Search for the cell housing the specified text and yield its (x, y) center coordinate. 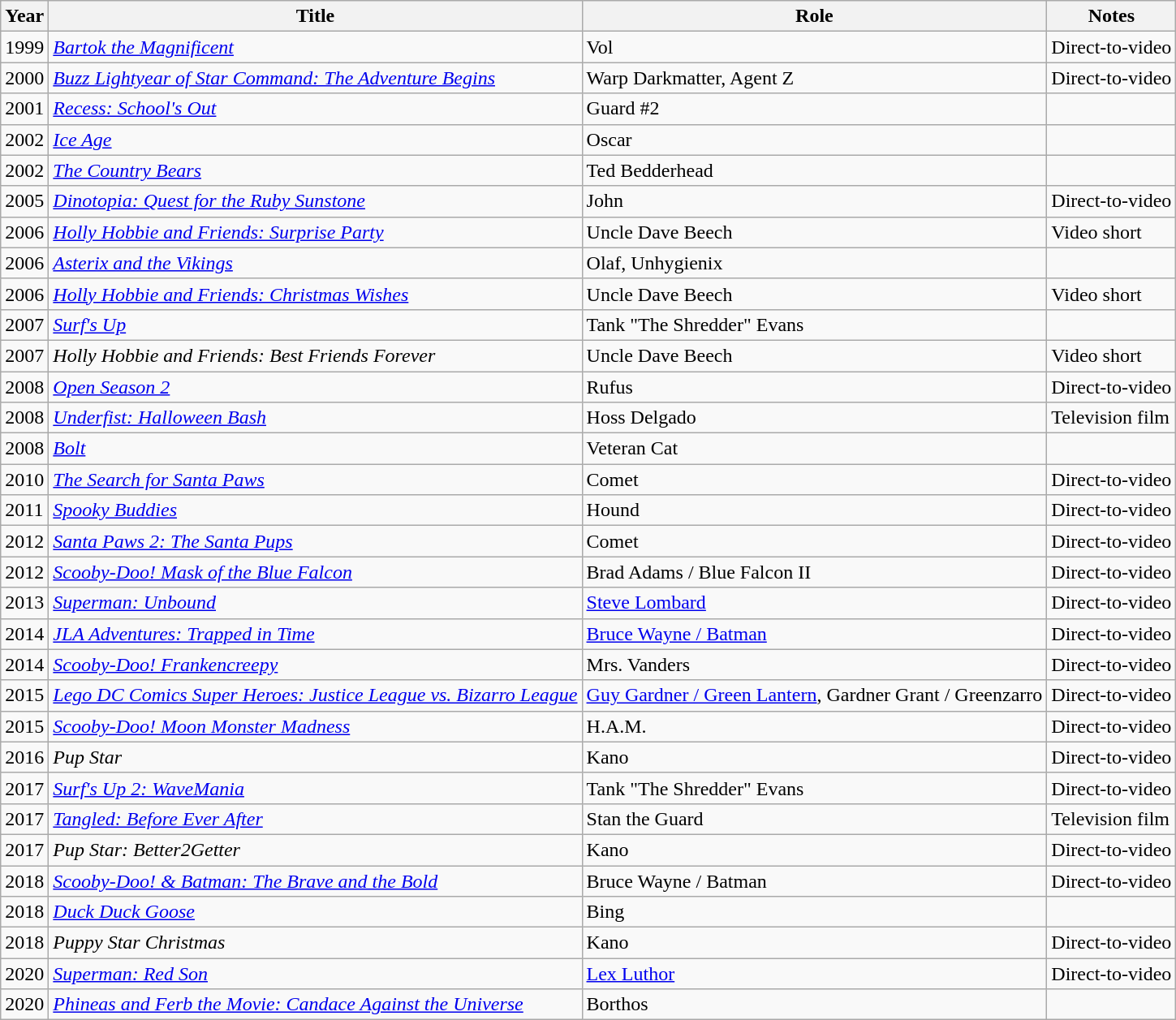
Olaf, Unhygienix (815, 263)
2005 (24, 201)
Superman: Red Son (315, 974)
Dinotopia: Quest for the Ruby Sunstone (315, 201)
Bing (815, 912)
Stan the Guard (815, 819)
2000 (24, 78)
Surf's Up (315, 325)
Role (815, 16)
The Search for Santa Paws (315, 480)
Holly Hobbie and Friends: Christmas Wishes (315, 294)
Asterix and the Vikings (315, 263)
Title (315, 16)
Rufus (815, 387)
Holly Hobbie and Friends: Best Friends Forever (315, 355)
Warp Darkmatter, Agent Z (815, 78)
Hoss Delgado (815, 418)
Vol (815, 47)
Year (24, 16)
2001 (24, 109)
2016 (24, 757)
Lego DC Comics Super Heroes: Justice League vs. Bizarro League (315, 695)
2010 (24, 480)
The Country Bears (315, 170)
Veteran Cat (815, 449)
1999 (24, 47)
Scooby-Doo! Moon Monster Madness (315, 726)
Surf's Up 2: WaveMania (315, 788)
John (815, 201)
Scooby-Doo! Mask of the Blue Falcon (315, 572)
2013 (24, 603)
Superman: Unbound (315, 603)
Oscar (815, 140)
Scooby-Doo! & Batman: The Brave and the Bold (315, 880)
Lex Luthor (815, 974)
Bartok the Magnificent (315, 47)
Spooky Buddies (315, 510)
Hound (815, 510)
Santa Paws 2: The Santa Pups (315, 541)
Duck Duck Goose (315, 912)
2011 (24, 510)
Holly Hobbie and Friends: Surprise Party (315, 232)
Tangled: Before Ever After (315, 819)
Mrs. Vanders (815, 665)
Pup Star: Better2Getter (315, 850)
Underfist: Halloween Bash (315, 418)
Buzz Lightyear of Star Command: The Adventure Begins (315, 78)
Open Season 2 (315, 387)
Phineas and Ferb the Movie: Candace Against the Universe (315, 1005)
JLA Adventures: Trapped in Time (315, 634)
Brad Adams / Blue Falcon II (815, 572)
Scooby-Doo! Frankencreepy (315, 665)
Puppy Star Christmas (315, 943)
H.A.M. (815, 726)
Notes (1112, 16)
Pup Star (315, 757)
Borthos (815, 1005)
Ice Age (315, 140)
Guard #2 (815, 109)
Guy Gardner / Green Lantern, Gardner Grant / Greenzarro (815, 695)
Bolt (315, 449)
Recess: School's Out (315, 109)
Steve Lombard (815, 603)
Ted Bedderhead (815, 170)
